Return [x, y] of the center of cell containing provided text 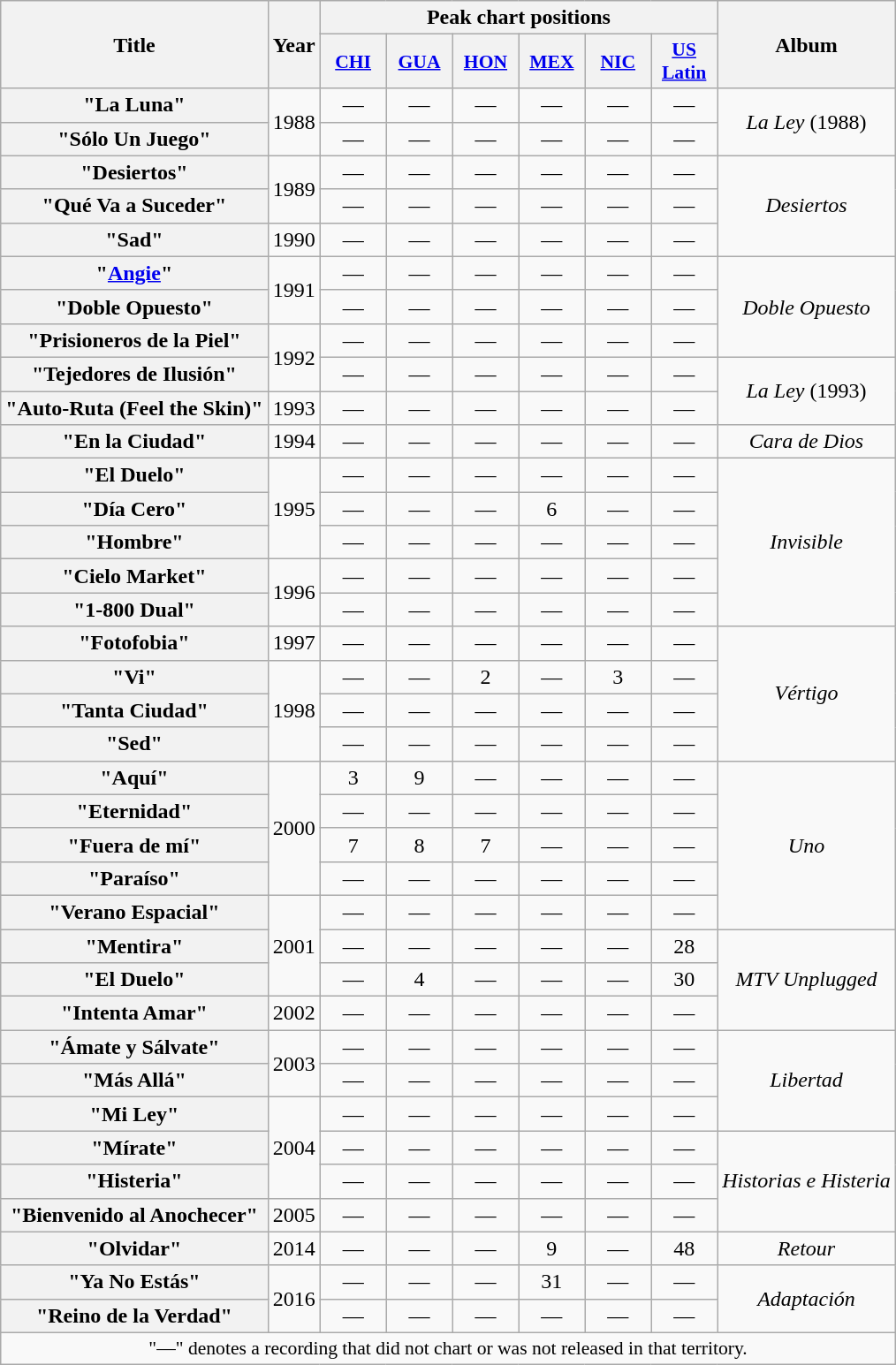
6 [551, 509]
CHI [353, 62]
1992 [293, 357]
"Auto-Ruta (Feel the Skin)" [134, 407]
"Desiertos" [134, 172]
28 [684, 946]
1988 [293, 122]
Adaptación [807, 1299]
"Sólo Un Juego" [134, 139]
NIC [619, 62]
2005 [293, 1215]
"Sed" [134, 744]
"Más Allá" [134, 1081]
2016 [293, 1299]
"Paraíso" [134, 878]
1989 [293, 189]
Desiertos [807, 206]
"Doble Opuesto" [134, 307]
"Angie" [134, 273]
Doble Opuesto [807, 307]
Vértigo [807, 694]
"Intenta Amar" [134, 1013]
1996 [293, 593]
"Verano Espacial" [134, 912]
1997 [293, 643]
"Reino de la Verdad" [134, 1316]
USLatin [684, 62]
"Tejedores de Ilusión" [134, 374]
2004 [293, 1148]
"Mi Ley" [134, 1114]
"La Luna" [134, 105]
1993 [293, 407]
La Ley (1988) [807, 122]
"Qué Va a Suceder" [134, 206]
1990 [293, 239]
1994 [293, 442]
"Mírate" [134, 1148]
"Olvidar" [134, 1248]
1991 [293, 290]
"Aquí" [134, 777]
MEX [551, 62]
"—" denotes a recording that did not chart or was not released in that territory. [449, 1348]
2 [486, 677]
"Bienvenido al Anochecer" [134, 1215]
2014 [293, 1248]
"Hombre" [134, 542]
"Cielo Market" [134, 576]
Historias e Histeria [807, 1181]
"Histeria" [134, 1181]
2003 [293, 1064]
8 [419, 845]
Libertad [807, 1081]
Retour [807, 1248]
MTV Unplugged [807, 980]
"Ya No Estás" [134, 1282]
"1-800 Dual" [134, 610]
Album [807, 44]
Year [293, 44]
Cara de Dios [807, 442]
"Eternidad" [134, 811]
48 [684, 1248]
HON [486, 62]
30 [684, 980]
Uno [807, 845]
4 [419, 980]
31 [551, 1282]
2001 [293, 945]
1995 [293, 509]
"Fotofobia" [134, 643]
"Fuera de mí" [134, 845]
"Ámate y Sálvate" [134, 1047]
2002 [293, 1013]
Invisible [807, 542]
"Prisioneros de la Piel" [134, 340]
Title [134, 44]
"Sad" [134, 239]
"Vi" [134, 677]
2000 [293, 828]
1998 [293, 710]
La Ley (1993) [807, 391]
"Día Cero" [134, 509]
"Tanta Ciudad" [134, 710]
"En la Ciudad" [134, 442]
Peak chart positions [518, 18]
"Mentira" [134, 946]
GUA [419, 62]
